Locate the cell with the specified text and output its [X, Y] center coordinate. 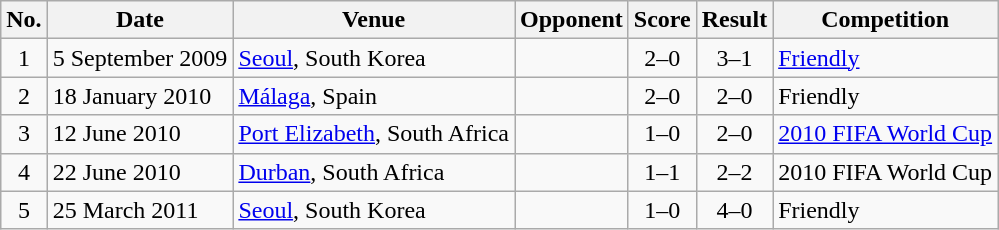
Port Elizabeth, South Africa [374, 134]
No. [24, 20]
Venue [374, 20]
2–2 [734, 172]
18 January 2010 [140, 96]
Durban, South Africa [374, 172]
12 June 2010 [140, 134]
4–0 [734, 210]
Málaga, Spain [374, 96]
22 June 2010 [140, 172]
3–1 [734, 58]
Competition [886, 20]
1–1 [662, 172]
Opponent [572, 20]
1 [24, 58]
Score [662, 20]
Result [734, 20]
Date [140, 20]
5 [24, 210]
5 September 2009 [140, 58]
25 March 2011 [140, 210]
4 [24, 172]
3 [24, 134]
2 [24, 96]
